Return (x, y) of the center of cell containing provided text 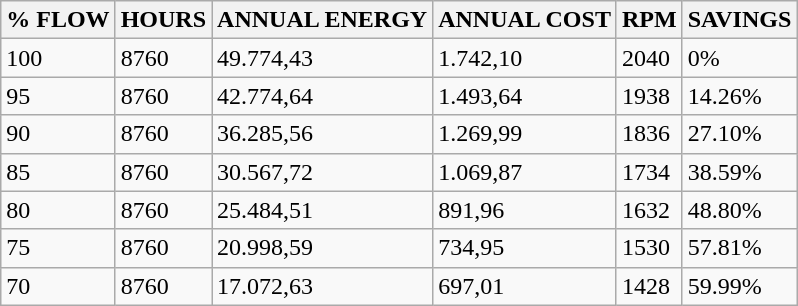
30.567,72 (322, 172)
80 (58, 210)
697,01 (525, 286)
SAVINGS (740, 20)
90 (58, 134)
734,95 (525, 248)
1.493,64 (525, 96)
100 (58, 58)
95 (58, 96)
1428 (649, 286)
48.80% (740, 210)
RPM (649, 20)
1.742,10 (525, 58)
1938 (649, 96)
2040 (649, 58)
49.774,43 (322, 58)
1530 (649, 248)
891,96 (525, 210)
25.484,51 (322, 210)
57.81% (740, 248)
38.59% (740, 172)
1.069,87 (525, 172)
1.269,99 (525, 134)
0% (740, 58)
42.774,64 (322, 96)
1836 (649, 134)
36.285,56 (322, 134)
14.26% (740, 96)
20.998,59 (322, 248)
27.10% (740, 134)
1632 (649, 210)
70 (58, 286)
HOURS (163, 20)
59.99% (740, 286)
% FLOW (58, 20)
17.072,63 (322, 286)
85 (58, 172)
1734 (649, 172)
75 (58, 248)
ANNUAL COST (525, 20)
ANNUAL ENERGY (322, 20)
